From the cell containing the given text, extract its center point as (X, Y) coordinate. 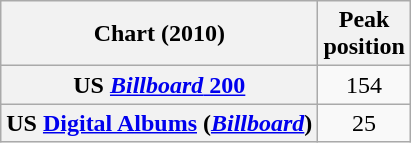
154 (364, 85)
US Digital Albums (Billboard) (160, 123)
25 (364, 123)
US Billboard 200 (160, 85)
Chart (2010) (160, 34)
Peakposition (364, 34)
